Extract the [x, y] coordinate from the center of the cell holding the provided text.  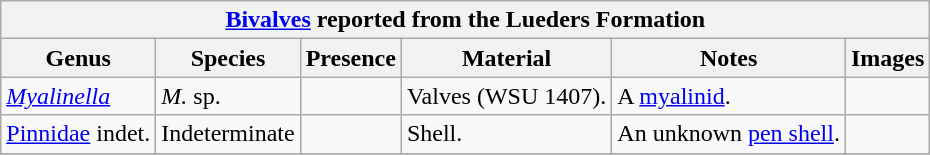
Myalinella [78, 96]
Indeterminate [228, 134]
Bivalves reported from the Lueders Formation [466, 20]
Species [228, 58]
Notes [729, 58]
Material [506, 58]
Pinnidae indet. [78, 134]
Images [887, 58]
An unknown pen shell. [729, 134]
Presence [350, 58]
Shell. [506, 134]
Genus [78, 58]
M. sp. [228, 96]
Valves (WSU 1407). [506, 96]
A myalinid. [729, 96]
